Provide the (X, Y) coordinate of the cell's center where the given text is located.  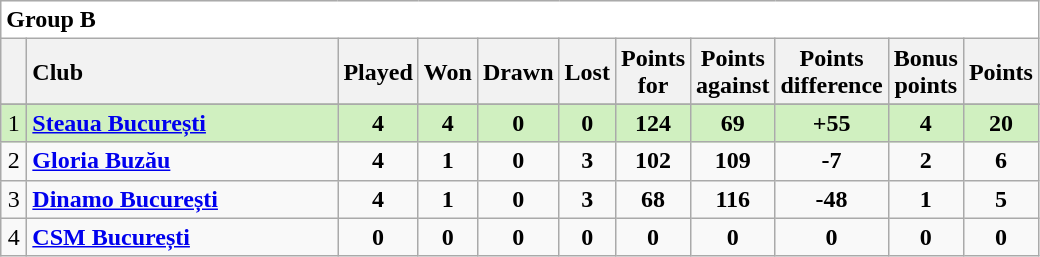
5 (1000, 199)
Drawn (518, 72)
-7 (832, 161)
Lost (587, 72)
20 (1000, 123)
Gloria Buzău (182, 161)
Steaua București (182, 123)
68 (652, 199)
Played (378, 72)
Points for (652, 72)
6 (1000, 161)
Group B (520, 20)
+55 (832, 123)
116 (733, 199)
109 (733, 161)
124 (652, 123)
Bonus points (926, 72)
CSM București (182, 237)
Won (448, 72)
102 (652, 161)
Points (1000, 72)
Points difference (832, 72)
Points against (733, 72)
Club (182, 72)
-48 (832, 199)
Dinamo București (182, 199)
69 (733, 123)
